Output the [x, y] coordinate of the center of the cell containing the given text.  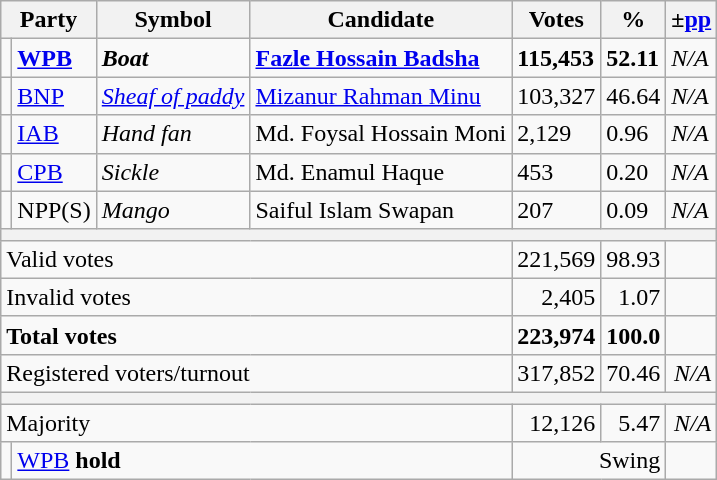
221,569 [556, 259]
WPB [54, 58]
Md. Enamul Haque [381, 172]
NPP(S) [54, 210]
WPB hold [262, 461]
Mizanur Rahman Minu [381, 96]
70.46 [634, 373]
115,453 [556, 58]
Mango [173, 210]
Majority [256, 423]
100.0 [634, 335]
Swing [589, 461]
2,405 [556, 297]
453 [556, 172]
Candidate [381, 20]
98.93 [634, 259]
% [634, 20]
Fazle Hossain Badsha [381, 58]
Votes [556, 20]
Invalid votes [256, 297]
0.09 [634, 210]
Party [48, 20]
12,126 [556, 423]
223,974 [556, 335]
Boat [173, 58]
52.11 [634, 58]
103,327 [556, 96]
Md. Foysal Hossain Moni [381, 134]
207 [556, 210]
Registered voters/turnout [256, 373]
Saiful Islam Swapan [381, 210]
CPB [54, 172]
317,852 [556, 373]
0.96 [634, 134]
Hand fan [173, 134]
2,129 [556, 134]
Sickle [173, 172]
5.47 [634, 423]
Sheaf of paddy [173, 96]
Valid votes [256, 259]
1.07 [634, 297]
IAB [54, 134]
±pp [692, 20]
Total votes [256, 335]
Symbol [173, 20]
BNP [54, 96]
0.20 [634, 172]
46.64 [634, 96]
